Identify which cell holds the provided text, then report its (X, Y) central coordinate. 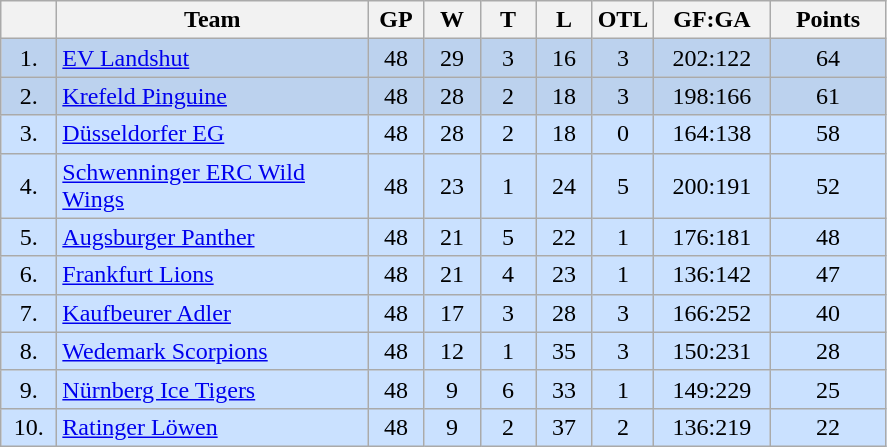
150:231 (712, 351)
16 (564, 58)
58 (828, 134)
35 (564, 351)
198:166 (712, 96)
GP (396, 20)
17 (452, 313)
9. (29, 389)
6 (508, 389)
149:229 (712, 389)
202:122 (712, 58)
10. (29, 427)
Ratinger Löwen (212, 427)
47 (828, 275)
3. (29, 134)
Kaufbeurer Adler (212, 313)
EV Landshut (212, 58)
4. (29, 186)
33 (564, 389)
29 (452, 58)
0 (623, 134)
136:219 (712, 427)
Wedemark Scorpions (212, 351)
Krefeld Pinguine (212, 96)
W (452, 20)
Nürnberg Ice Tigers (212, 389)
2. (29, 96)
Schwenninger ERC Wild Wings (212, 186)
Düsseldorfer EG (212, 134)
T (508, 20)
176:181 (712, 237)
GF:GA (712, 20)
1. (29, 58)
7. (29, 313)
52 (828, 186)
Team (212, 20)
164:138 (712, 134)
Points (828, 20)
OTL (623, 20)
L (564, 20)
12 (452, 351)
136:142 (712, 275)
5. (29, 237)
200:191 (712, 186)
8. (29, 351)
Augsburger Panther (212, 237)
Frankfurt Lions (212, 275)
24 (564, 186)
64 (828, 58)
40 (828, 313)
61 (828, 96)
6. (29, 275)
4 (508, 275)
25 (828, 389)
166:252 (712, 313)
37 (564, 427)
